Return [x, y] of the center of cell containing provided text 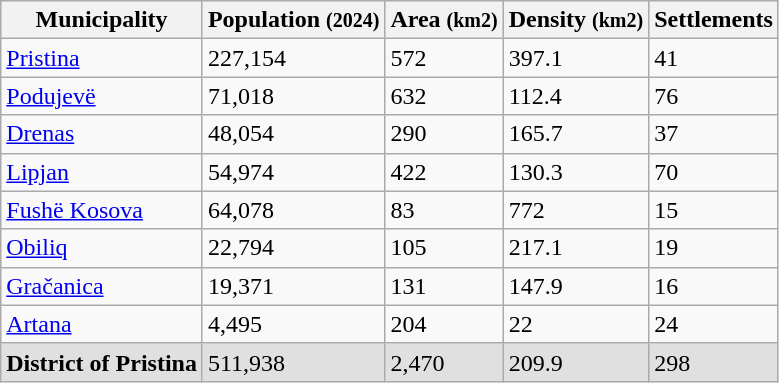
19,371 [293, 286]
147.9 [576, 286]
209.9 [576, 362]
397.1 [576, 58]
298 [714, 362]
22,794 [293, 248]
131 [444, 286]
54,974 [293, 172]
22 [576, 324]
Fushë Kosova [102, 210]
4,495 [293, 324]
Lipjan [102, 172]
83 [444, 210]
19 [714, 248]
24 [714, 324]
204 [444, 324]
64,078 [293, 210]
Gračanica [102, 286]
Settlements [714, 20]
15 [714, 210]
Municipality [102, 20]
165.7 [576, 134]
217.1 [576, 248]
Obiliq [102, 248]
772 [576, 210]
422 [444, 172]
112.4 [576, 96]
District of Pristina [102, 362]
Drenas [102, 134]
572 [444, 58]
511,938 [293, 362]
Population (2024) [293, 20]
41 [714, 58]
76 [714, 96]
37 [714, 134]
Area (km2) [444, 20]
2,470 [444, 362]
48,054 [293, 134]
70 [714, 172]
105 [444, 248]
632 [444, 96]
290 [444, 134]
71,018 [293, 96]
Artana [102, 324]
Density (km2) [576, 20]
227,154 [293, 58]
130.3 [576, 172]
16 [714, 286]
Pristina [102, 58]
Podujevë [102, 96]
